Find where the given text appears and provide that cell's center as (x, y) coordinate. 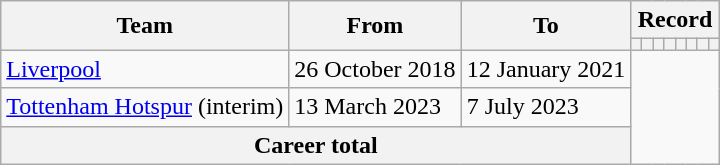
26 October 2018 (375, 69)
12 January 2021 (546, 69)
13 March 2023 (375, 107)
From (375, 26)
7 July 2023 (546, 107)
Liverpool (145, 69)
To (546, 26)
Team (145, 26)
Career total (316, 145)
Tottenham Hotspur (interim) (145, 107)
Record (675, 20)
